For the text-containing cell, return its midpoint in [X, Y] coordinate format. 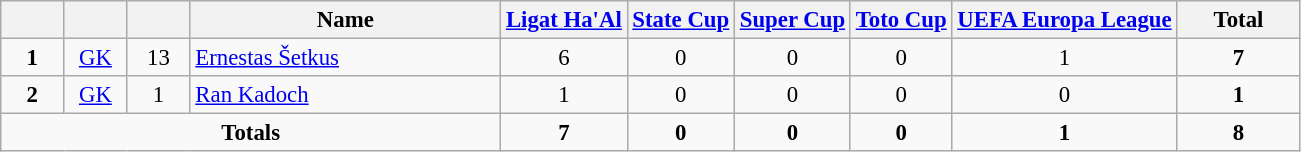
13 [158, 58]
Super Cup [792, 20]
Total [1238, 20]
Totals [251, 133]
Ran Kadoch [346, 95]
State Cup [680, 20]
UEFA Europa League [1064, 20]
Name [346, 20]
Ligat Ha'Al [564, 20]
2 [32, 95]
8 [1238, 133]
6 [564, 58]
Ernestas Šetkus [346, 58]
Toto Cup [901, 20]
